Return the (X, Y) coordinate for the center point of the cell that contains the specified text.  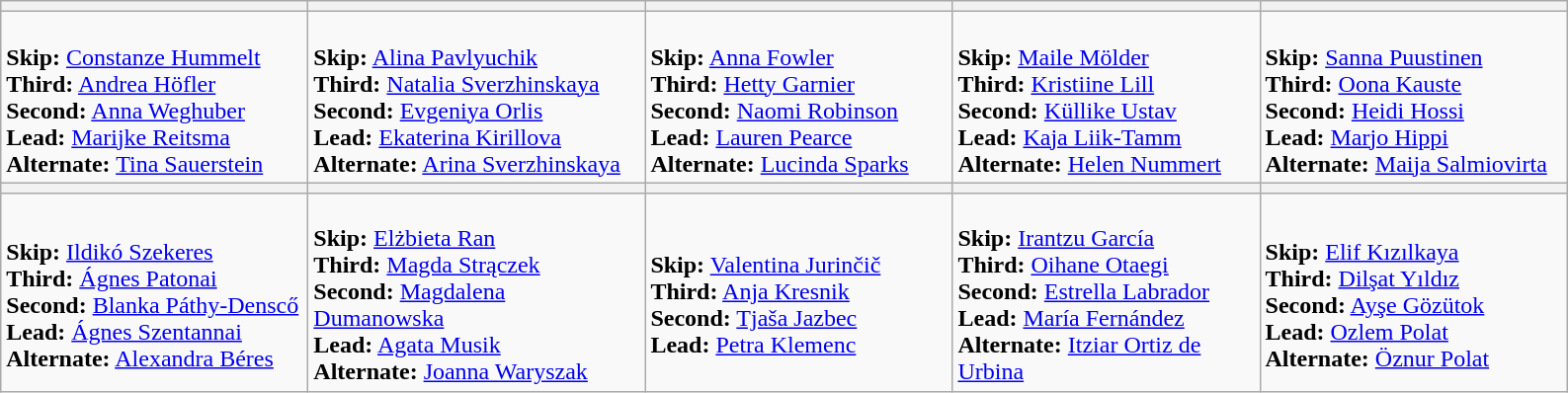
Skip: Valentina Jurinčič Third: Anja Kresnik Second: Tjaša Jazbec Lead: Petra Klemenc (798, 292)
Skip: Maile Mölder Third: Kristiine Lill Second: Küllike Ustav Lead: Kaja Liik-Tamm Alternate: Helen Nummert (1107, 97)
Skip: Elżbieta Ran Third: Magda Strączek Second: Magdalena Dumanowska Lead: Agata Musik Alternate: Joanna Waryszak (476, 292)
Skip: Elif Kızılkaya Third: Dilşat Yıldız Second: Ayşe Gözütok Lead: Ozlem Polat Alternate: Öznur Polat (1413, 292)
Skip: Anna Fowler Third: Hetty Garnier Second: Naomi Robinson Lead: Lauren Pearce Alternate: Lucinda Sparks (798, 97)
Skip: Sanna Puustinen Third: Oona Kauste Second: Heidi Hossi Lead: Marjo Hippi Alternate: Maija Salmiovirta (1413, 97)
Skip: Alina Pavlyuchik Third: Natalia Sverzhinskaya Second: Evgeniya Orlis Lead: Ekaterina Kirillova Alternate: Arina Sverzhinskaya (476, 97)
Skip: Constanze Hummelt Third: Andrea Höfler Second: Anna Weghuber Lead: Marijke Reitsma Alternate: Tina Sauerstein (154, 97)
Skip: Ildikó Szekeres Third: Ágnes Patonai Second: Blanka Páthy-Denscő Lead: Ágnes Szentannai Alternate: Alexandra Béres (154, 292)
Skip: Irantzu García Third: Oihane Otaegi Second: Estrella Labrador Lead: María Fernández Alternate: Itziar Ortiz de Urbina (1107, 292)
